Return the [X, Y] coordinate for the center point of the cell that contains the specified text.  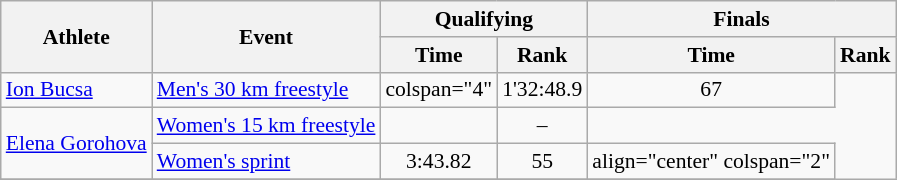
Women's 15 km freestyle [266, 126]
Ion Bucsa [76, 90]
Elena Gorohova [76, 144]
1'32:48.9 [542, 90]
Event [266, 36]
– [542, 126]
Men's 30 km freestyle [266, 90]
Athlete [76, 36]
3:43.82 [438, 162]
colspan="4" [438, 90]
Finals [741, 19]
Women's sprint [266, 162]
align="center" colspan="2" [711, 162]
Qualifying [484, 19]
55 [542, 162]
67 [711, 90]
